Extract the [x, y] coordinate from the center of the cell holding the provided text.  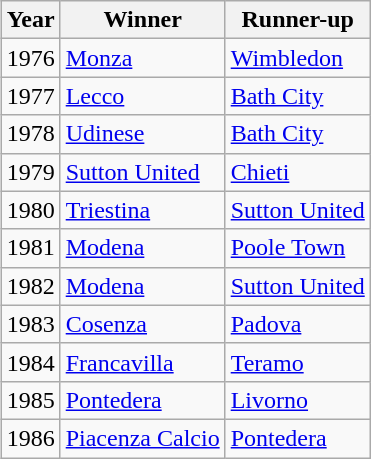
Lecco [142, 96]
Teramo [298, 362]
Wimbledon [298, 58]
Year [30, 20]
Winner [142, 20]
Triestina [142, 210]
1986 [30, 438]
1984 [30, 362]
Livorno [298, 400]
Piacenza Calcio [142, 438]
1980 [30, 210]
Monza [142, 58]
1976 [30, 58]
1982 [30, 286]
Udinese [142, 134]
1983 [30, 324]
1979 [30, 172]
Runner-up [298, 20]
Cosenza [142, 324]
Chieti [298, 172]
1985 [30, 400]
1978 [30, 134]
Francavilla [142, 362]
Poole Town [298, 248]
1981 [30, 248]
Padova [298, 324]
1977 [30, 96]
